Determine the [x, y] coordinate at the center of the cell enclosing the given text.  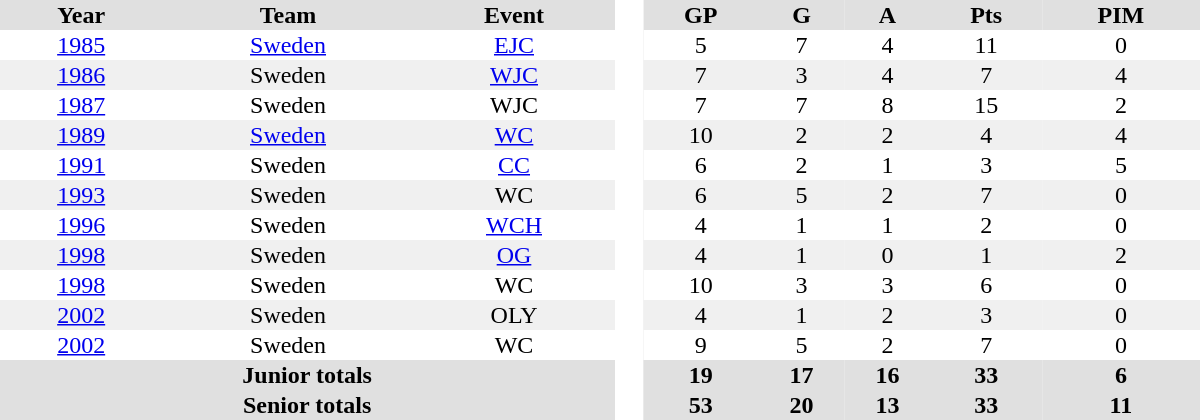
Team [288, 15]
GP [701, 15]
Junior totals [307, 375]
EJC [514, 45]
53 [701, 405]
8 [887, 105]
1985 [81, 45]
Senior totals [307, 405]
13 [887, 405]
1991 [81, 165]
20 [802, 405]
1996 [81, 225]
PIM [1121, 15]
9 [701, 345]
1987 [81, 105]
G [802, 15]
1986 [81, 75]
A [887, 15]
CC [514, 165]
Year [81, 15]
15 [986, 105]
16 [887, 375]
1989 [81, 135]
17 [802, 375]
OG [514, 255]
OLY [514, 315]
19 [701, 375]
Pts [986, 15]
Event [514, 15]
WCH [514, 225]
1993 [81, 195]
